For the text-containing cell, return its midpoint in [x, y] coordinate format. 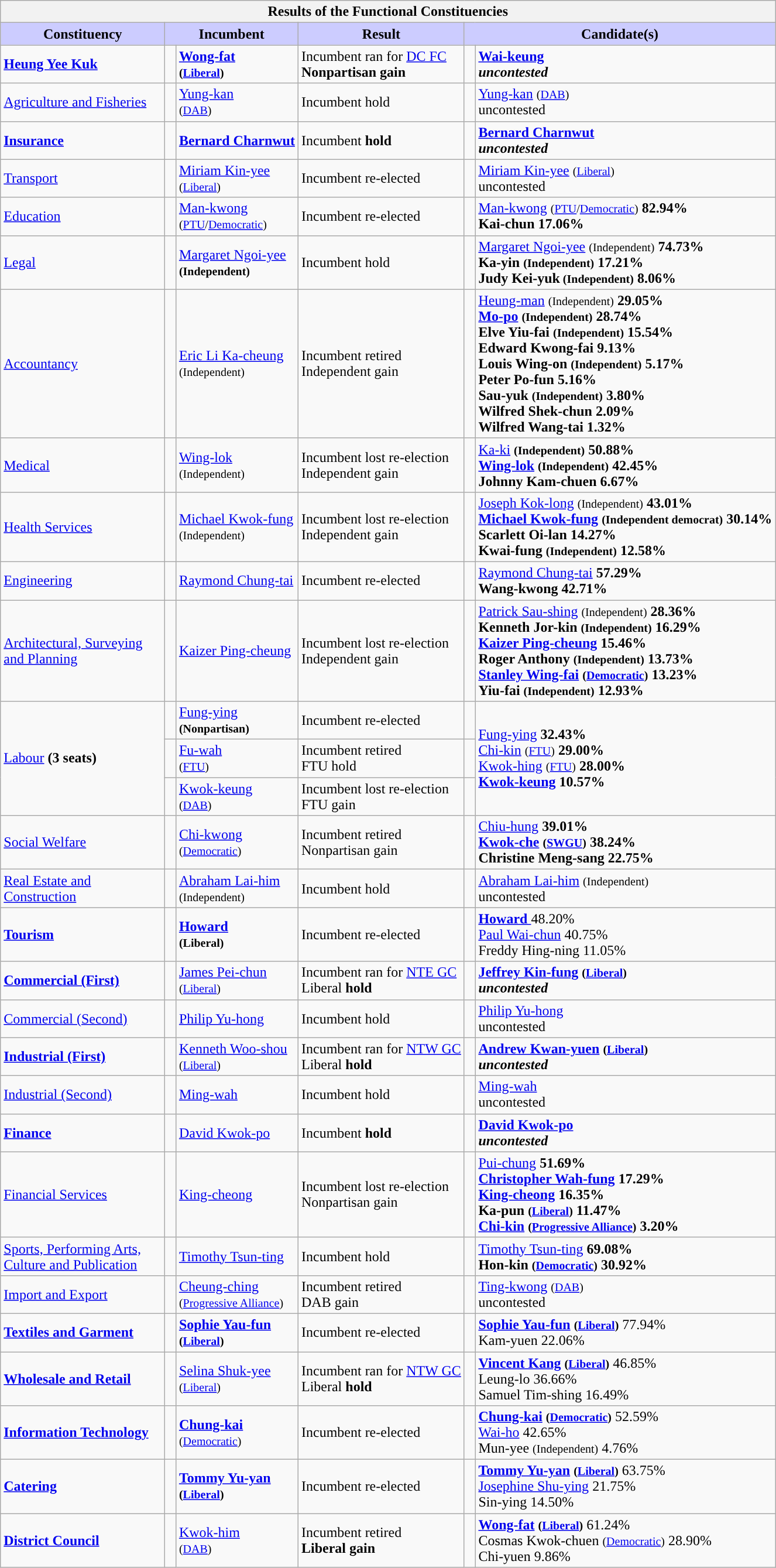
Commercial (Second) [83, 1019]
Result [381, 34]
Abraham Lai-him(Independent) [236, 889]
Selina Shuk-yee(Liberal) [236, 1378]
Man-kwong(PTU/Democratic) [236, 217]
District Council [83, 1540]
Accountancy [83, 364]
Real Estate and Construction [83, 889]
Wong-fat (Liberal) 61.24%Cosmas Kwok-chuen (Democratic) 28.90% Chi-yuen 9.86% [625, 1540]
Miriam Kin-yee(Liberal) [236, 178]
Raymond Chung-tai 57.29% Wang-kwong 42.71% [625, 581]
Import and Export [83, 1294]
Abraham Lai-him (Independent)uncontested [625, 889]
Medical [83, 465]
Social Welfare [83, 843]
Timothy Tsun-ting [236, 1257]
Tommy Yu-yan (Liberal) 63.75%Josephine Shu-ying 21.75% Sin-ying 14.50% [625, 1487]
Fu-wah (FTU) [236, 759]
Industrial (First) [83, 1056]
Incumbent ran for NTE GC Liberal hold [381, 980]
Chi-kwong(Democratic) [236, 843]
Wai-keung uncontested [625, 64]
Tommy Yu-yan(Liberal) [236, 1487]
Vincent Kang (Liberal) 46.85% Leung-lo 36.66%Samuel Tim-shing 16.49% [625, 1378]
David Kwok-po [236, 1132]
Incumbent retiredDAB gain [381, 1294]
Incumbent retiredNonpartisan gain [381, 843]
Fung-ying 32.43% Chi-kin (FTU) 29.00% Kwok-hing (FTU) 28.00% Kwok-keung 10.57% [625, 759]
Legal [83, 262]
Philip Yu-hong [236, 1019]
Commercial (First) [83, 980]
Sophie Yau-fun(Liberal) [236, 1333]
Incumbent [232, 34]
Joseph Kok-long (Independent) 43.01%Michael Kwok-fung (Independent democrat) 30.14%Scarlett Oi-lan 14.27% Kwai-fung (Independent) 12.58% [625, 527]
Yung-kan (DAB)uncontested [625, 102]
Incumbent retiredLiberal gain [381, 1540]
Bernard Charnwut [236, 141]
Finance [83, 1132]
Chiu-hung 39.01% Kwok-che (SWGU) 38.24%Christine Meng-sang 22.75% [625, 843]
Architectural, Surveying and Planning [83, 650]
Textiles and Garment [83, 1333]
Philip Yu-hong uncontested [625, 1019]
Kwok-keung (DAB) [236, 796]
Ting-kwong (DAB)uncontested [625, 1294]
Incumbent lost re-electionFTU gain [381, 796]
Sports, Performing Arts, Culture and Publication [83, 1257]
David Kwok-po uncontested [625, 1132]
Ming-wahuncontested [625, 1095]
Michael Kwok-fung(Independent) [236, 527]
Results of the Functional Constituencies [388, 12]
Margaret Ngoi-yee(Independent) [236, 262]
Ming-wah [236, 1095]
Fung-ying (Nonpartisan) [236, 720]
Financial Services [83, 1194]
Wing-lok(Independent) [236, 465]
James Pei-chun(Liberal) [236, 980]
Incumbent lost re-electionNonpartisan gain [381, 1194]
Education [83, 217]
Kwok-him(DAB) [236, 1540]
Howard (Liberal) [236, 934]
Information Technology [83, 1433]
Incumbent retiredFTU hold [381, 759]
Bernard Charnwut uncontested [625, 141]
King-cheong [236, 1194]
Candidate(s) [619, 34]
Jeffrey Kin-fung (Liberal)uncontested [625, 980]
Incumbent retiredIndependent gain [381, 364]
Kenneth Woo-shou(Liberal) [236, 1056]
Miriam Kin-yee (Liberal)uncontested [625, 178]
Industrial (Second) [83, 1095]
Heung Yee Kuk [83, 64]
Tourism [83, 934]
Incumbent ran for DC FCNonpartisan gain [381, 64]
Constituency [83, 34]
Howard 48.20%Paul Wai-chun 40.75%Freddy Hing-ning 11.05% [625, 934]
Transport [83, 178]
Pui-chung 51.69%Christopher Wah-fung 17.29% King-cheong 16.35% Ka-pun (Liberal) 11.47% Chi-kin (Progressive Alliance) 3.20% [625, 1194]
Chung-kai (Democratic) [236, 1433]
Labour (3 seats) [83, 759]
Sophie Yau-fun (Liberal) 77.94% Kam-yuen 22.06% [625, 1333]
Margaret Ngoi-yee (Independent) 74.73% Ka-yin (Independent) 17.21%Judy Kei-yuk (Independent) 8.06% [625, 262]
Ka-ki (Independent) 50.88% Wing-lok (Independent) 42.45%Johnny Kam-chuen 6.67% [625, 465]
Yung-kan(DAB) [236, 102]
Timothy Tsun-ting 69.08% Hon-kin (Democratic) 30.92% [625, 1257]
Agriculture and Fisheries [83, 102]
Engineering [83, 581]
Raymond Chung-tai [236, 581]
Wholesale and Retail [83, 1378]
Chung-kai (Democratic) 52.59% Wai-ho 42.65% Mun-yee (Independent) 4.76% [625, 1433]
Health Services [83, 527]
Wong-fat(Liberal) [236, 64]
Eric Li Ka-cheung(Independent) [236, 364]
Kaizer Ping-cheung [236, 650]
Man-kwong (PTU/Democratic) 82.94% Kai-chun 17.06% [625, 217]
Andrew Kwan-yuen (Liberal)uncontested [625, 1056]
Insurance [83, 141]
Cheung-ching(Progressive Alliance) [236, 1294]
Catering [83, 1487]
